Identify which cell holds the provided text, then report its (X, Y) central coordinate. 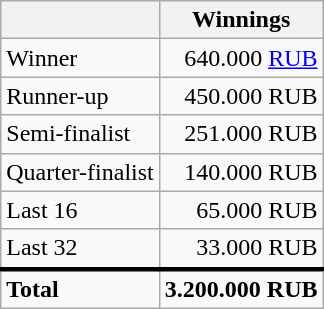
Semi-finalist (80, 134)
Winnings (241, 20)
Total (80, 289)
Last 32 (80, 249)
65.000 RUB (241, 210)
140.000 RUB (241, 172)
Winner (80, 58)
640.000 RUB (241, 58)
Last 16 (80, 210)
251.000 RUB (241, 134)
33.000 RUB (241, 249)
3.200.000 RUB (241, 289)
Runner-up (80, 96)
Quarter-finalist (80, 172)
450.000 RUB (241, 96)
